Extract the [x, y] coordinate from the center of the cell holding the provided text.  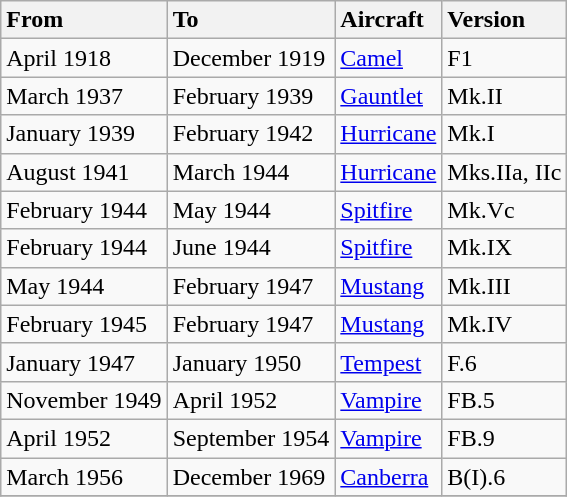
Gauntlet [388, 96]
January 1939 [84, 134]
Mks.IIa, IIc [504, 172]
To [251, 20]
April 1918 [84, 58]
March 1944 [251, 172]
August 1941 [84, 172]
Version [504, 20]
December 1919 [251, 58]
Mk.II [504, 96]
Canberra [388, 477]
February 1942 [251, 134]
March 1937 [84, 96]
B(I).6 [504, 477]
February 1945 [84, 324]
February 1939 [251, 96]
Mk.I [504, 134]
F1 [504, 58]
FB.5 [504, 400]
September 1954 [251, 438]
January 1947 [84, 362]
December 1969 [251, 477]
Mk.Vc [504, 210]
From [84, 20]
Camel [388, 58]
FB.9 [504, 438]
Mk.III [504, 286]
June 1944 [251, 248]
Mk.IV [504, 324]
March 1956 [84, 477]
January 1950 [251, 362]
Mk.IX [504, 248]
Tempest [388, 362]
F.6 [504, 362]
Aircraft [388, 20]
November 1949 [84, 400]
